For the text-containing cell, return its midpoint in [X, Y] coordinate format. 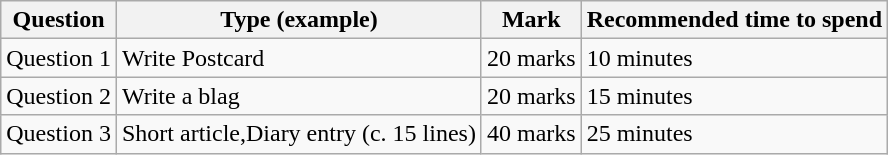
10 minutes [734, 58]
Question 2 [59, 96]
Question 3 [59, 134]
25 minutes [734, 134]
Type (example) [298, 20]
15 minutes [734, 96]
Recommended time to spend [734, 20]
40 marks [531, 134]
Question 1 [59, 58]
Short article,Diary entry (c. 15 lines) [298, 134]
Write a blag [298, 96]
Mark [531, 20]
Question [59, 20]
Write Postcard [298, 58]
